Determine the (X, Y) coordinate at the center of the cell enclosing the given text.  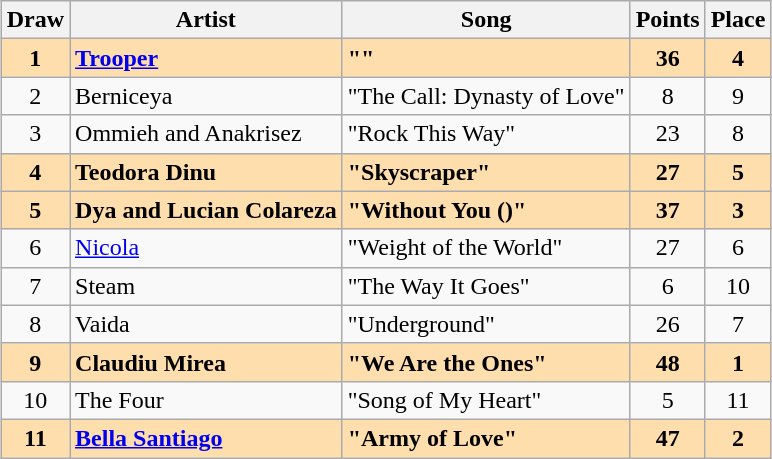
Points (668, 20)
Trooper (206, 58)
36 (668, 58)
48 (668, 362)
"The Call: Dynasty of Love" (486, 96)
Dya and Lucian Colareza (206, 210)
47 (668, 438)
Berniceya (206, 96)
"Weight of the World" (486, 248)
Nicola (206, 248)
Artist (206, 20)
Song (486, 20)
"" (486, 58)
"Underground" (486, 324)
"Without You ()" (486, 210)
Claudiu Mirea (206, 362)
Draw (35, 20)
26 (668, 324)
Steam (206, 286)
Bella Santiago (206, 438)
37 (668, 210)
Ommieh and Anakrisez (206, 134)
Teodora Dinu (206, 172)
"We Are the Ones" (486, 362)
"Song of My Heart" (486, 400)
"Army of Love" (486, 438)
Vaida (206, 324)
The Four (206, 400)
"Skyscraper" (486, 172)
23 (668, 134)
Place (738, 20)
"The Way It Goes" (486, 286)
"Rock This Way" (486, 134)
